Detect which cell encompasses the target text, then output its [x, y] center coordinate. 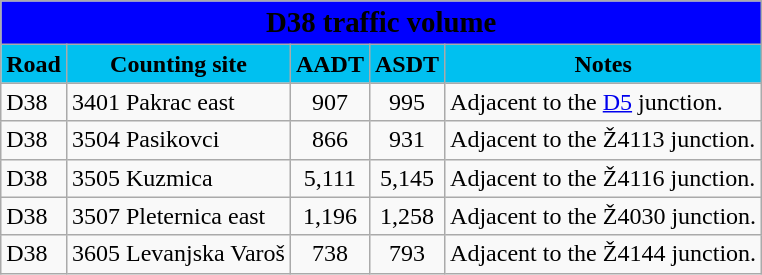
ASDT [406, 64]
3505 Kuzmica [178, 178]
5,111 [330, 178]
1,196 [330, 216]
3605 Levanjska Varoš [178, 254]
3401 Pakrac east [178, 102]
3504 Pasikovci [178, 140]
Road [34, 64]
Adjacent to the D5 junction. [604, 102]
866 [330, 140]
D38 traffic volume [382, 23]
Adjacent to the Ž4030 junction. [604, 216]
1,258 [406, 216]
Counting site [178, 64]
3507 Pleternica east [178, 216]
Adjacent to the Ž4113 junction. [604, 140]
793 [406, 254]
907 [330, 102]
738 [330, 254]
Adjacent to the Ž4116 junction. [604, 178]
931 [406, 140]
Adjacent to the Ž4144 junction. [604, 254]
5,145 [406, 178]
995 [406, 102]
AADT [330, 64]
Notes [604, 64]
